Pinpoint the cell where the given text exists, returning its [x, y] midpoint coordinate. 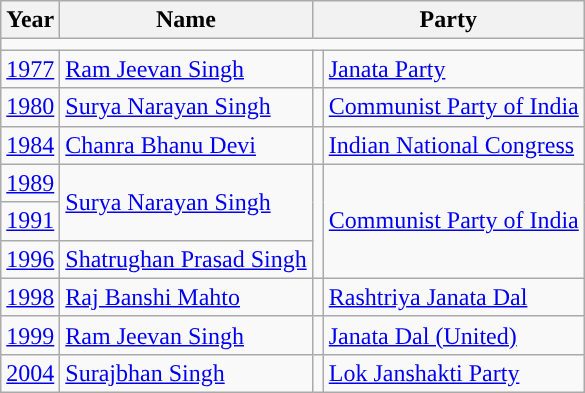
1991 [30, 221]
2004 [30, 373]
Rashtriya Janata Dal [454, 297]
Name [186, 20]
1996 [30, 259]
Year [30, 20]
1989 [30, 183]
1984 [30, 145]
1980 [30, 107]
Indian National Congress [454, 145]
Party [448, 20]
1998 [30, 297]
Lok Janshakti Party [454, 373]
Janata Dal (United) [454, 335]
1977 [30, 69]
Shatrughan Prasad Singh [186, 259]
Chanra Bhanu Devi [186, 145]
Surajbhan Singh [186, 373]
1999 [30, 335]
Raj Banshi Mahto [186, 297]
Janata Party [454, 69]
